Pinpoint the cell where the given text exists, returning its (X, Y) midpoint coordinate. 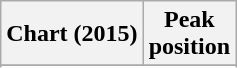
Chart (2015) (72, 34)
Peakposition (189, 34)
